Identify which cell holds the provided text, then report its (x, y) central coordinate. 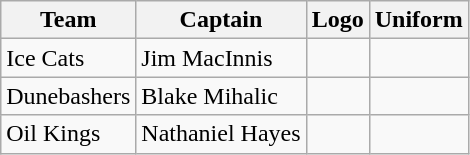
Dunebashers (68, 96)
Captain (221, 20)
Uniform (418, 20)
Ice Cats (68, 58)
Nathaniel Hayes (221, 134)
Oil Kings (68, 134)
Jim MacInnis (221, 58)
Team (68, 20)
Logo (338, 20)
Blake Mihalic (221, 96)
